Scan for the cell matching the given text and deliver its (X, Y) coordinate at center. 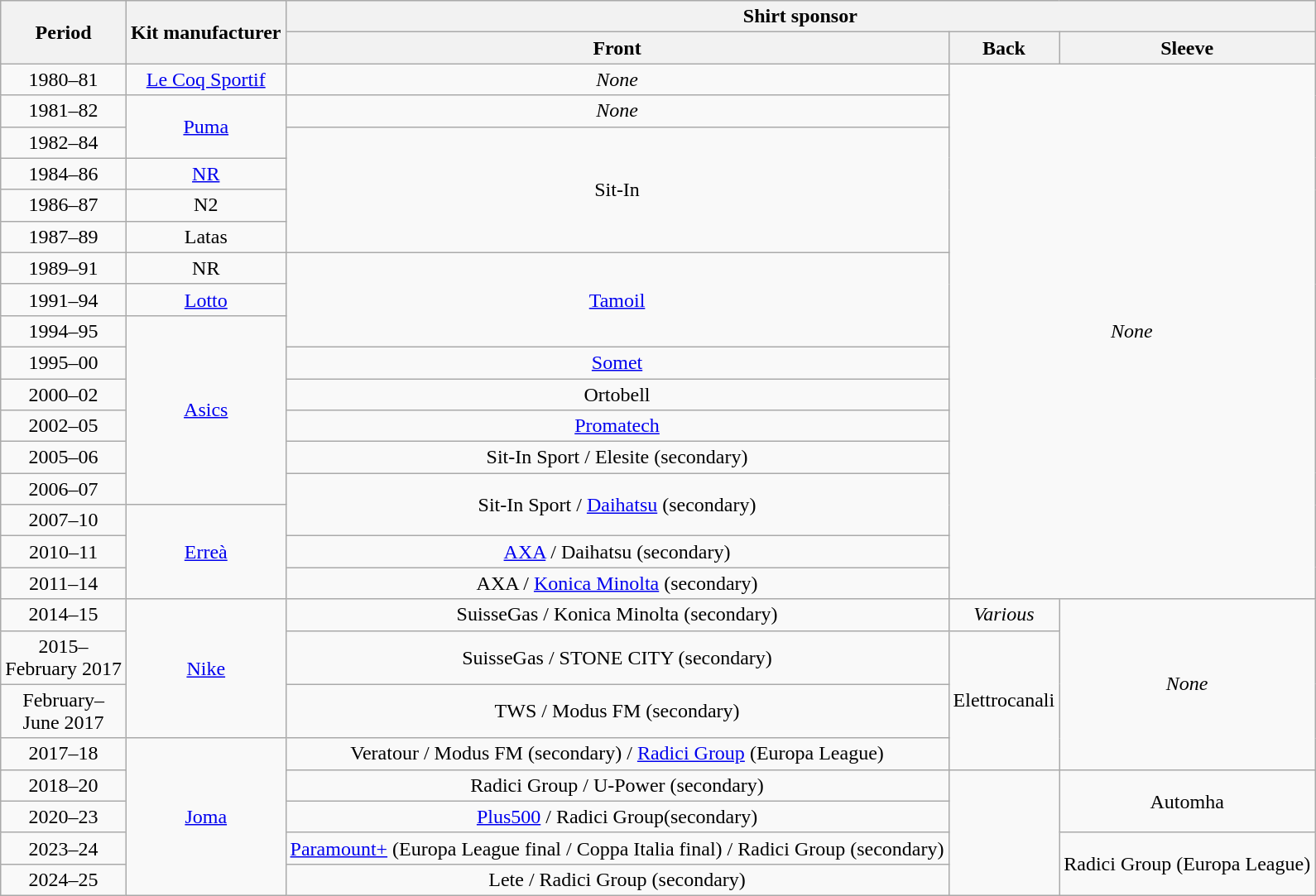
Kit manufacturer (205, 32)
2010–11 (64, 552)
Period (64, 32)
1989–91 (64, 268)
AXA / Konica Minolta (secondary) (617, 583)
Paramount+ (Europa League final / Coppa Italia final) / Radici Group (secondary) (617, 848)
Shirt sponsor (800, 17)
Latas (205, 237)
2018–20 (64, 785)
Tamoil (617, 299)
Radici Group (Europa League) (1187, 864)
2024–25 (64, 879)
Sleeve (1187, 48)
2007–10 (64, 520)
1995–00 (64, 362)
Asics (205, 410)
Veratour / Modus FM (secondary) / Radici Group (Europa League) (617, 754)
1982–84 (64, 142)
SuisseGas / STONE CITY (secondary) (617, 657)
Sit-In Sport / Daihatsu (secondary) (617, 505)
2000–02 (64, 395)
AXA / Daihatsu (secondary) (617, 552)
1981–82 (64, 111)
TWS / Modus FM (secondary) (617, 712)
2002–05 (64, 426)
Erreà (205, 552)
February–June 2017 (64, 712)
2017–18 (64, 754)
2005–06 (64, 458)
Various (1004, 615)
Ortobell (617, 395)
Radici Group / U-Power (secondary) (617, 785)
1986–87 (64, 205)
Puma (205, 127)
Sit-In Sport / Elesite (secondary) (617, 458)
Lotto (205, 299)
Le Coq Sportif (205, 79)
N2 (205, 205)
Plus500 / Radici Group(secondary) (617, 817)
1980–81 (64, 79)
Somet (617, 362)
Automha (1187, 801)
Sit-In (617, 189)
Joma (205, 817)
2006–07 (64, 489)
Promatech (617, 426)
Front (617, 48)
1991–94 (64, 299)
SuisseGas / Konica Minolta (secondary) (617, 615)
2020–23 (64, 817)
Lete / Radici Group (secondary) (617, 879)
2014–15 (64, 615)
1984–86 (64, 174)
Back (1004, 48)
1987–89 (64, 237)
Elettrocanali (1004, 700)
1994–95 (64, 331)
Nike (205, 668)
2011–14 (64, 583)
2023–24 (64, 848)
2015–February 2017 (64, 657)
